Scan for the cell matching the given text and deliver its (x, y) coordinate at center. 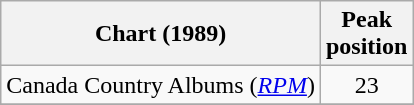
Chart (1989) (161, 34)
Peakposition (366, 34)
Canada Country Albums (RPM) (161, 85)
23 (366, 85)
